Identify which cell holds the provided text, then report its (X, Y) central coordinate. 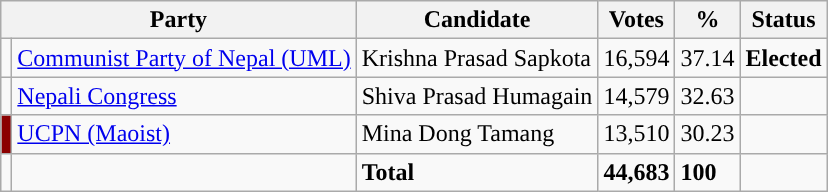
16,594 (636, 58)
Krishna Prasad Sapkota (477, 58)
Shiva Prasad Humagain (477, 96)
Status (784, 20)
Elected (784, 58)
Total (477, 172)
Candidate (477, 20)
44,683 (636, 172)
13,510 (636, 134)
30.23 (708, 134)
14,579 (636, 96)
32.63 (708, 96)
Communist Party of Nepal (UML) (184, 58)
37.14 (708, 58)
100 (708, 172)
Votes (636, 20)
UCPN (Maoist) (184, 134)
Mina Dong Tamang (477, 134)
Nepali Congress (184, 96)
Party (178, 20)
% (708, 20)
